Locate the cell with the specified text and output its [x, y] center coordinate. 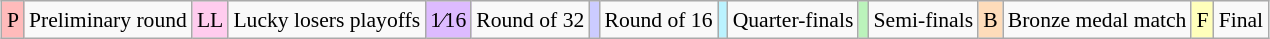
Lucky losers playoffs [326, 20]
Round of 32 [530, 20]
1⁄16 [448, 20]
Round of 16 [658, 20]
Bronze medal match [1098, 20]
P [13, 20]
F [1202, 20]
B [990, 20]
Semi-finals [924, 20]
Preliminary round [108, 20]
LL [210, 20]
Final [1242, 20]
Quarter-finals [794, 20]
